Scan for the cell matching the given text and deliver its [X, Y] coordinate at center. 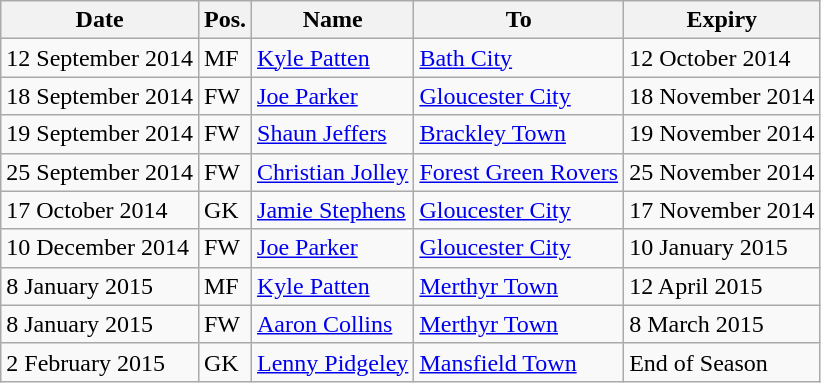
Name [333, 20]
2 February 2015 [100, 362]
Aaron Collins [333, 324]
Date [100, 20]
Forest Green Rovers [519, 172]
Bath City [519, 58]
Pos. [224, 20]
Shaun Jeffers [333, 134]
Expiry [722, 20]
Mansfield Town [519, 362]
10 January 2015 [722, 248]
8 March 2015 [722, 324]
18 November 2014 [722, 96]
25 September 2014 [100, 172]
Lenny Pidgeley [333, 362]
10 December 2014 [100, 248]
17 November 2014 [722, 210]
End of Season [722, 362]
Jamie Stephens [333, 210]
12 October 2014 [722, 58]
19 November 2014 [722, 134]
Christian Jolley [333, 172]
25 November 2014 [722, 172]
12 September 2014 [100, 58]
17 October 2014 [100, 210]
18 September 2014 [100, 96]
12 April 2015 [722, 286]
Brackley Town [519, 134]
19 September 2014 [100, 134]
To [519, 20]
